Output the (x, y) coordinate of the center of the cell containing the given text.  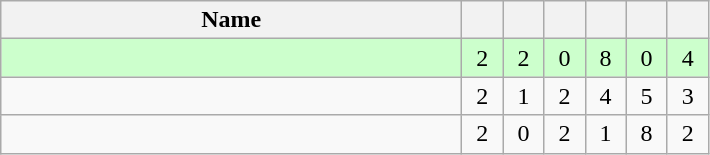
Name (232, 20)
3 (688, 96)
5 (646, 96)
